Capture the cell that displays the provided text and extract its [x, y] central coordinate. 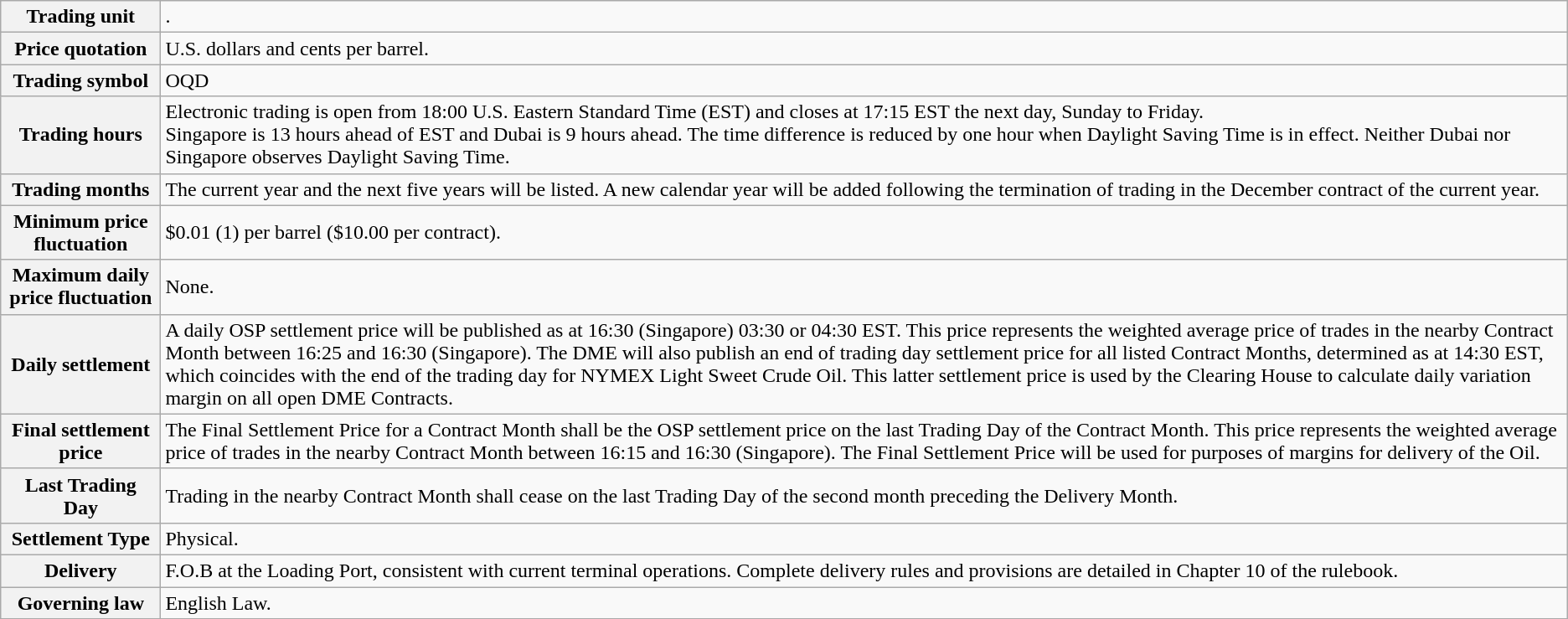
Settlement Type [80, 539]
Trading unit [80, 17]
Last Trading Day [80, 496]
Trading hours [80, 135]
$0.01 (1) per barrel ($10.00 per contract). [864, 233]
. [864, 17]
Governing law [80, 602]
Final settlement price [80, 441]
Trading months [80, 189]
None. [864, 286]
Trading symbol [80, 80]
Delivery [80, 570]
Physical. [864, 539]
Price quotation [80, 49]
English Law. [864, 602]
Daily settlement [80, 364]
Minimum price fluctuation [80, 233]
OQD [864, 80]
U.S. dollars and cents per barrel. [864, 49]
Maximum daily price fluctuation [80, 286]
Trading in the nearby Contract Month shall cease on the last Trading Day of the second month preceding the Delivery Month. [864, 496]
